Search for the cell housing the specified text and yield its [x, y] center coordinate. 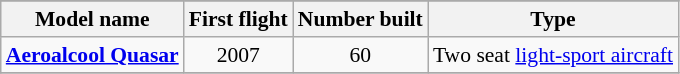
Number built [360, 19]
First flight [238, 19]
60 [360, 55]
2007 [238, 55]
Model name [92, 19]
Type [553, 19]
Aeroalcool Quasar [92, 55]
Two seat light-sport aircraft [553, 55]
